Scan for the cell matching the given text and deliver its [X, Y] coordinate at center. 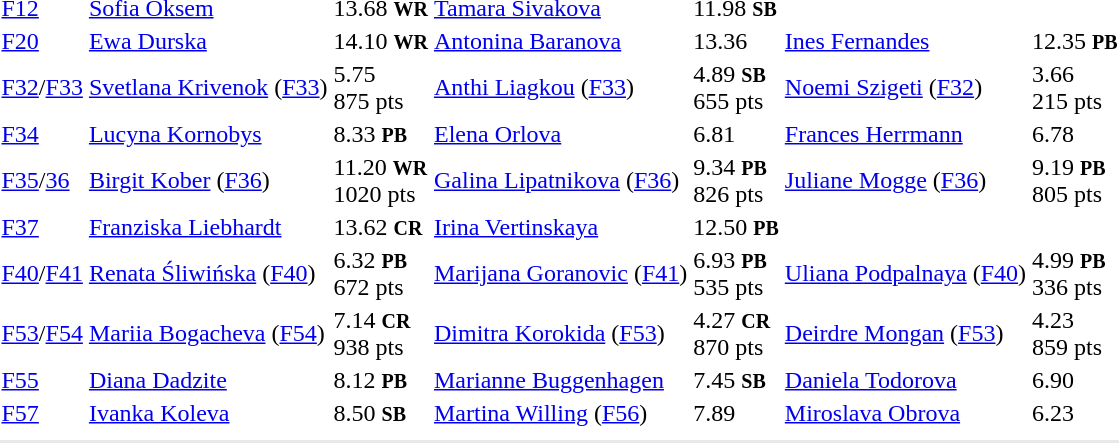
Uliana Podpalnaya (F40) [905, 274]
Dimitra Korokida (F53) [560, 334]
F34 [42, 134]
7.45 SB [736, 380]
Miroslava Obrova [905, 413]
Lucyna Kornobys [208, 134]
Franziska Liebhardt [208, 227]
Svetlana Krivenok (F33) [208, 88]
F35/36 [42, 180]
F55 [42, 380]
9.34 PB826 pts [736, 180]
4.27 CR870 pts [736, 334]
F32/F33 [42, 88]
F53/F54 [42, 334]
Ivanka Koleva [208, 413]
Birgit Kober (F36) [208, 180]
Marianne Buggenhagen [560, 380]
Galina Lipatnikova (F36) [560, 180]
Antonina Baranova [560, 41]
F40/F41 [42, 274]
Elena Orlova [560, 134]
F37 [42, 227]
Marijana Goranovic (F41) [560, 274]
7.89 [736, 413]
8.33 PB [380, 134]
4.89 SB655 pts [736, 88]
Deirdre Mongan (F53) [905, 334]
8.50 SB [380, 413]
6.32 PB672 pts [380, 274]
F57 [42, 413]
7.14 CR938 pts [380, 334]
6.93 PB535 pts [736, 274]
Noemi Szigeti (F32) [905, 88]
12.50 PB [736, 227]
14.10 WR [380, 41]
13.62 CR [380, 227]
Juliane Mogge (F36) [905, 180]
Irina Vertinskaya [560, 227]
13.36 [736, 41]
Frances Herrmann [905, 134]
Anthi Liagkou (F33) [560, 88]
6.81 [736, 134]
Daniela Todorova [905, 380]
11.20 WR1020 pts [380, 180]
Ines Fernandes [905, 41]
Renata Śliwińska (F40) [208, 274]
Diana Dadzite [208, 380]
5.75875 pts [380, 88]
Ewa Durska [208, 41]
F20 [42, 41]
8.12 PB [380, 380]
Martina Willing (F56) [560, 413]
Mariia Bogacheva (F54) [208, 334]
